Output the (x, y) coordinate of the center of the cell containing the given text.  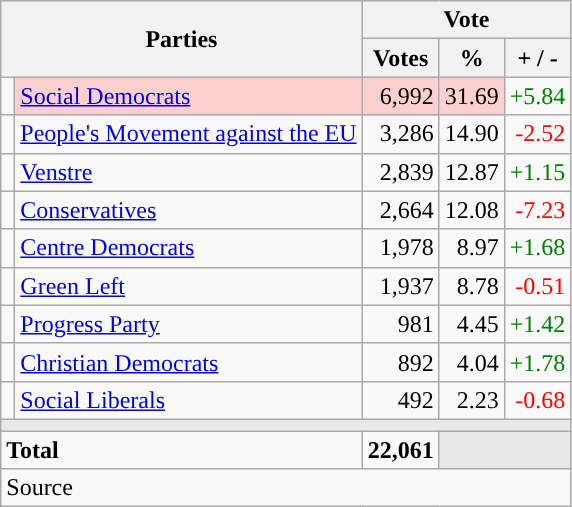
+5.84 (538, 96)
Social Democrats (188, 96)
+1.15 (538, 172)
People's Movement against the EU (188, 134)
492 (400, 400)
2,664 (400, 210)
3,286 (400, 134)
1,978 (400, 248)
+1.78 (538, 362)
Vote (466, 20)
22,061 (400, 449)
31.69 (472, 96)
Total (182, 449)
12.87 (472, 172)
-0.51 (538, 286)
Centre Democrats (188, 248)
981 (400, 324)
+1.42 (538, 324)
892 (400, 362)
Venstre (188, 172)
Parties (182, 39)
8.78 (472, 286)
4.04 (472, 362)
+1.68 (538, 248)
-0.68 (538, 400)
Christian Democrats (188, 362)
4.45 (472, 324)
Green Left (188, 286)
Votes (400, 58)
2.23 (472, 400)
Conservatives (188, 210)
+ / - (538, 58)
14.90 (472, 134)
-7.23 (538, 210)
6,992 (400, 96)
% (472, 58)
1,937 (400, 286)
8.97 (472, 248)
Source (286, 488)
-2.52 (538, 134)
12.08 (472, 210)
Social Liberals (188, 400)
Progress Party (188, 324)
2,839 (400, 172)
